Locate the cell with the specified text and output its (x, y) center coordinate. 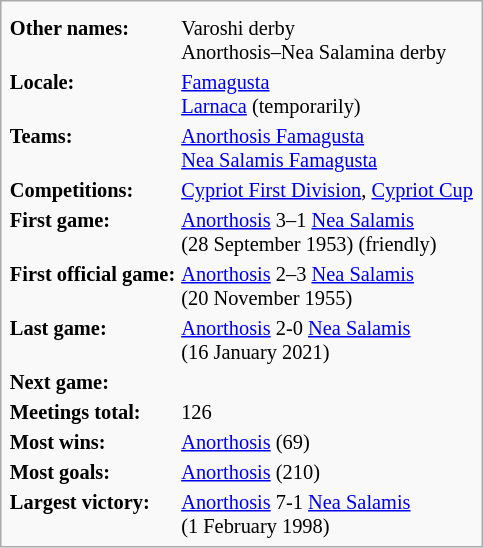
Competitions: (92, 190)
Varoshi derbyAnorthosis–Nea Salamina derby (328, 40)
Most wins: (92, 442)
Last game: (92, 340)
Teams: (92, 148)
Anorthosis 2-0 Nea Salamis(16 January 2021) (328, 340)
Anorthosis 2–3 Nea Salamis(20 November 1955) (328, 286)
Cypriot First Division, Cypriot Cup (328, 190)
FamagustaLarnaca (temporarily) (328, 94)
126 (328, 412)
Largest victory: (92, 514)
Locale: (92, 94)
First official game: (92, 286)
Anorthosis (69) (328, 442)
Meetings total: (92, 412)
Next game: (92, 382)
Anorthosis 3–1 Nea Salamis(28 September 1953) (friendly) (328, 232)
Anorthosis (210) (328, 472)
First game: (92, 232)
Other names: (92, 40)
Anorthosis 7-1 Nea Salamis(1 February 1998) (328, 514)
Most goals: (92, 472)
Anorthosis FamagustaNea Salamis Famagusta (328, 148)
